For the text-containing cell, return its midpoint in [X, Y] coordinate format. 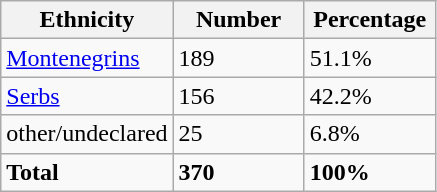
other/undeclared [87, 134]
6.8% [370, 134]
Montenegrins [87, 58]
25 [238, 134]
156 [238, 96]
Ethnicity [87, 20]
Total [87, 172]
Serbs [87, 96]
189 [238, 58]
370 [238, 172]
Percentage [370, 20]
100% [370, 172]
42.2% [370, 96]
Number [238, 20]
51.1% [370, 58]
